Output the (x, y) coordinate of the center of the cell containing the given text.  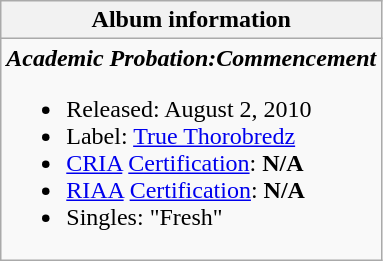
Album information (192, 20)
Academic Probation:CommencementReleased: August 2, 2010Label: True ThorobredzCRIA Certification: N/ARIAA Certification: N/ASingles: "Fresh" (192, 150)
